Return (x, y) of the center of cell containing provided text 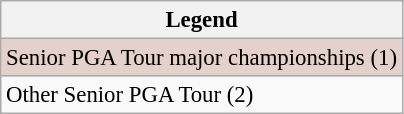
Legend (202, 20)
Senior PGA Tour major championships (1) (202, 58)
Other Senior PGA Tour (2) (202, 95)
